Provide the (X, Y) coordinate of the cell's center where the given text is located.  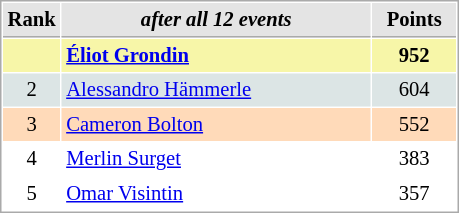
Alessandro Hämmerle (216, 90)
Cameron Bolton (216, 124)
Éliot Grondin (216, 56)
Points (414, 20)
952 (414, 56)
552 (414, 124)
604 (414, 90)
5 (32, 194)
383 (414, 158)
Rank (32, 20)
after all 12 events (216, 20)
357 (414, 194)
4 (32, 158)
Merlin Surget (216, 158)
3 (32, 124)
2 (32, 90)
Omar Visintin (216, 194)
